Locate the cell with the specified text and output its (x, y) center coordinate. 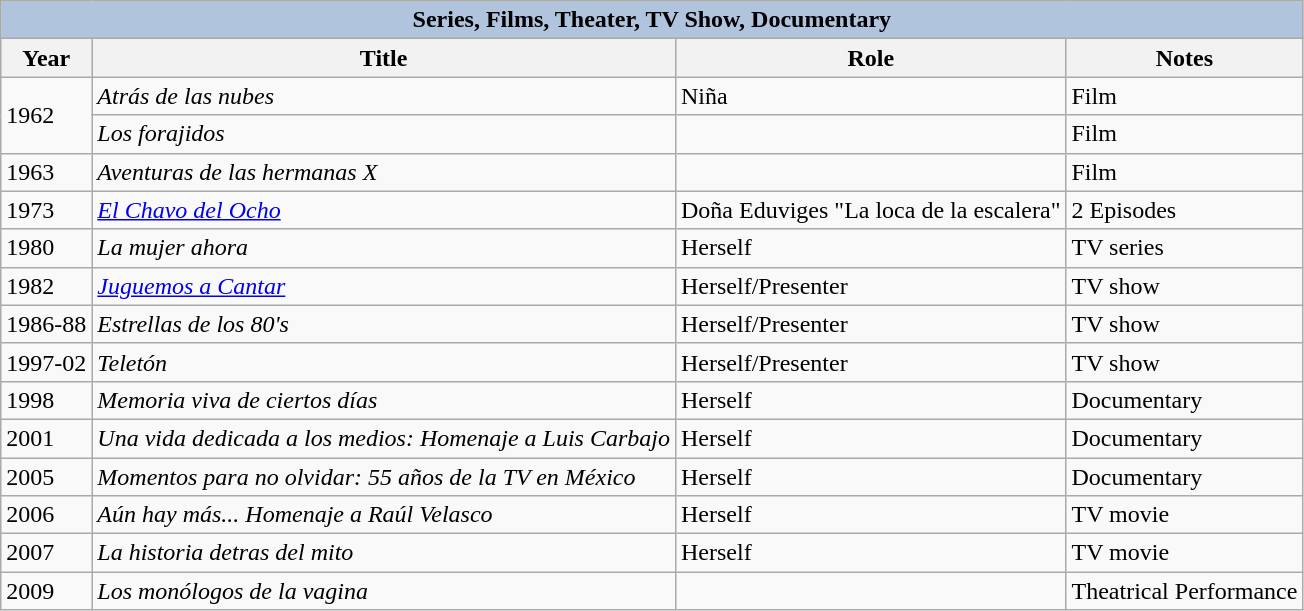
1980 (46, 248)
1963 (46, 172)
Una vida dedicada a los medios: Homenaje a Luis Carbajo (384, 438)
2009 (46, 591)
1986-88 (46, 324)
Teletón (384, 362)
Doña Eduviges "La loca de la escalera" (870, 210)
2 Episodes (1184, 210)
La historia detras del mito (384, 553)
Los forajidos (384, 134)
2005 (46, 477)
1973 (46, 210)
Title (384, 58)
2007 (46, 553)
2001 (46, 438)
Atrás de las nubes (384, 96)
La mujer ahora (384, 248)
Estrellas de los 80's (384, 324)
Los monólogos de la vagina (384, 591)
TV series (1184, 248)
Year (46, 58)
1982 (46, 286)
2006 (46, 515)
Niña (870, 96)
1998 (46, 400)
Role (870, 58)
Aventuras de las hermanas X (384, 172)
Memoria viva de ciertos días (384, 400)
Momentos para no olvidar: 55 años de la TV en México (384, 477)
Series, Films, Theater, TV Show, Documentary (652, 20)
Juguemos a Cantar (384, 286)
Aún hay más... Homenaje a Raúl Velasco (384, 515)
Notes (1184, 58)
1962 (46, 115)
El Chavo del Ocho (384, 210)
1997-02 (46, 362)
Theatrical Performance (1184, 591)
